Extract the (X, Y) coordinate from the center of the cell holding the provided text.  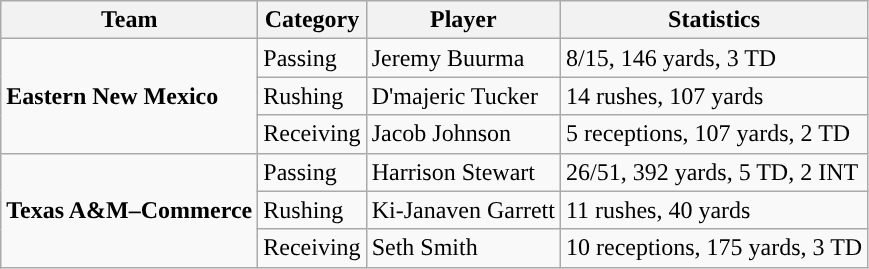
5 receptions, 107 yards, 2 TD (714, 134)
Seth Smith (463, 248)
Eastern New Mexico (130, 96)
D'majeric Tucker (463, 96)
Texas A&M–Commerce (130, 210)
Category (312, 20)
26/51, 392 yards, 5 TD, 2 INT (714, 172)
10 receptions, 175 yards, 3 TD (714, 248)
Player (463, 20)
Ki-Janaven Garrett (463, 210)
Jacob Johnson (463, 134)
8/15, 146 yards, 3 TD (714, 58)
Jeremy Buurma (463, 58)
Statistics (714, 20)
Team (130, 20)
Harrison Stewart (463, 172)
14 rushes, 107 yards (714, 96)
11 rushes, 40 yards (714, 210)
